Find where the given text appears and provide that cell's center as [X, Y] coordinate. 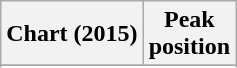
Chart (2015) [72, 34]
Peakposition [189, 34]
